From the cell containing the given text, extract its center point as (x, y) coordinate. 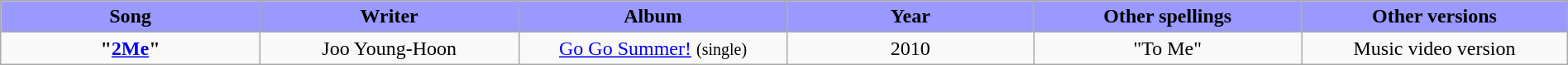
Music video version (1434, 48)
2010 (911, 48)
"2Me" (131, 48)
"To Me" (1168, 48)
Go Go Summer! (single) (653, 48)
Song (131, 17)
Year (911, 17)
Joo Young-Hoon (389, 48)
Other spellings (1168, 17)
Writer (389, 17)
Album (653, 17)
Other versions (1434, 17)
